Pinpoint the cell where the given text exists, returning its (X, Y) midpoint coordinate. 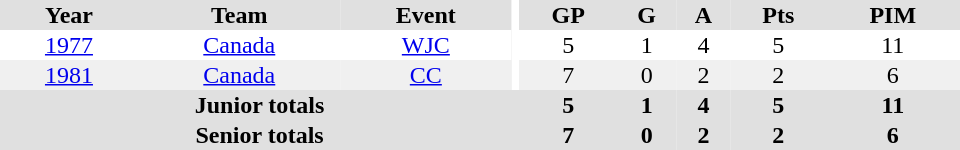
Pts (778, 15)
Junior totals (260, 105)
Event (426, 15)
G (646, 15)
CC (426, 75)
Senior totals (260, 135)
Year (69, 15)
A (704, 15)
Team (240, 15)
1977 (69, 45)
PIM (893, 15)
GP (568, 15)
1981 (69, 75)
WJC (426, 45)
